Provide the (x, y) coordinate of the cell's center where the given text is located.  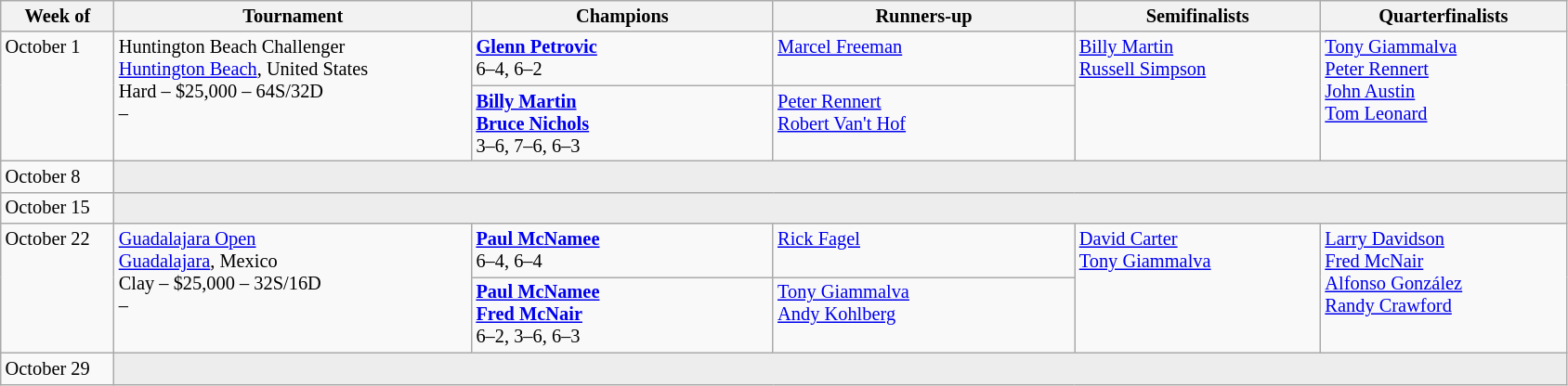
Billy Martin Bruce Nichols3–6, 7–6, 6–3 (622, 123)
Week of (58, 16)
October 22 (58, 288)
Semifinalists (1198, 16)
October 8 (58, 176)
Quarterfinalists (1444, 16)
Rick Fagel (923, 251)
Runners-up (923, 16)
October 15 (58, 208)
Tony Giammalva Peter Rennert John Austin Tom Leonard (1444, 96)
Champions (622, 16)
David Carter Tony Giammalva (1198, 288)
Peter Rennert Robert Van't Hof (923, 123)
October 1 (58, 96)
Tony Giammalva Andy Kohlberg (923, 315)
Tournament (294, 16)
Larry Davidson Fred McNair Alfonso González Randy Crawford (1444, 288)
Guadalajara Open Guadalajara, MexicoClay – $25,000 – 32S/16D – (294, 288)
Huntington Beach Challenger Huntington Beach, United StatesHard – $25,000 – 64S/32D – (294, 96)
Marcel Freeman (923, 58)
Glenn Petrovic 6–4, 6–2 (622, 58)
Billy Martin Russell Simpson (1198, 96)
Paul McNamee Fred McNair6–2, 3–6, 6–3 (622, 315)
Paul McNamee 6–4, 6–4 (622, 251)
October 29 (58, 368)
